Find where the given text appears and provide that cell's center as (X, Y) coordinate. 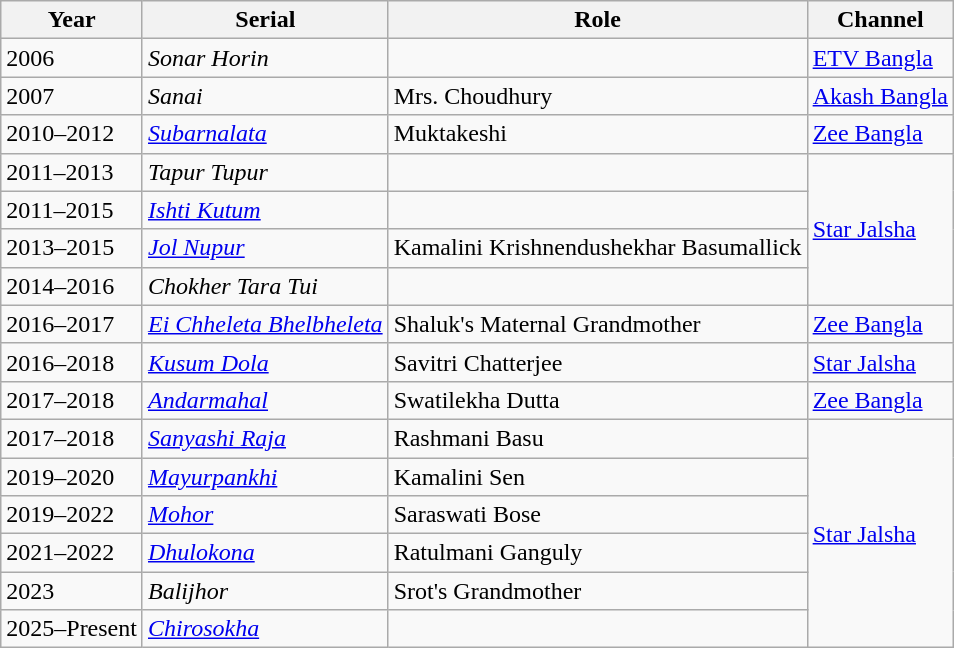
2010–2012 (72, 134)
Jol Nupur (265, 248)
Kamalini Sen (598, 477)
Srot's Grandmother (598, 591)
Sanai (265, 96)
2025–Present (72, 629)
Saraswati Bose (598, 515)
Savitri Chatterjee (598, 362)
Ishti Kutum (265, 210)
Balijhor (265, 591)
2019–2020 (72, 477)
2007 (72, 96)
Akash Bangla (880, 96)
Chokher Tara Tui (265, 286)
Mayurpankhi (265, 477)
Rashmani Basu (598, 438)
Sonar Horin (265, 58)
2011–2015 (72, 210)
2016–2017 (72, 324)
Ratulmani Ganguly (598, 553)
2023 (72, 591)
2019–2022 (72, 515)
2016–2018 (72, 362)
Mohor (265, 515)
Mrs. Choudhury (598, 96)
2014–2016 (72, 286)
Kusum Dola (265, 362)
Tapur Tupur (265, 172)
Dhulokona (265, 553)
Channel (880, 20)
2013–2015 (72, 248)
2011–2013 (72, 172)
Year (72, 20)
Chirosokha (265, 629)
Sanyashi Raja (265, 438)
Serial (265, 20)
2021–2022 (72, 553)
Kamalini Krishnendushekhar Basumallick (598, 248)
Ei Chheleta Bhelbheleta (265, 324)
Subarnalata (265, 134)
Shaluk's Maternal Grandmother (598, 324)
Andarmahal (265, 400)
Swatilekha Dutta (598, 400)
Role (598, 20)
ETV Bangla (880, 58)
2006 (72, 58)
Muktakeshi (598, 134)
